Determine the (X, Y) coordinate at the center of the cell enclosing the given text.  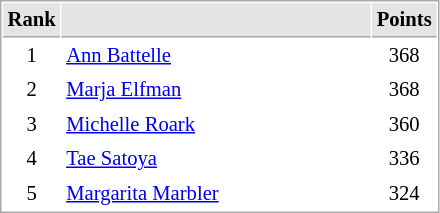
Points (404, 20)
Tae Satoya (216, 158)
2 (32, 90)
360 (404, 124)
Michelle Roark (216, 124)
Marja Elfman (216, 90)
Rank (32, 20)
Ann Battelle (216, 56)
Margarita Marbler (216, 194)
3 (32, 124)
1 (32, 56)
324 (404, 194)
5 (32, 194)
336 (404, 158)
4 (32, 158)
